Return the [x, y] coordinate for the center point of the cell that contains the specified text.  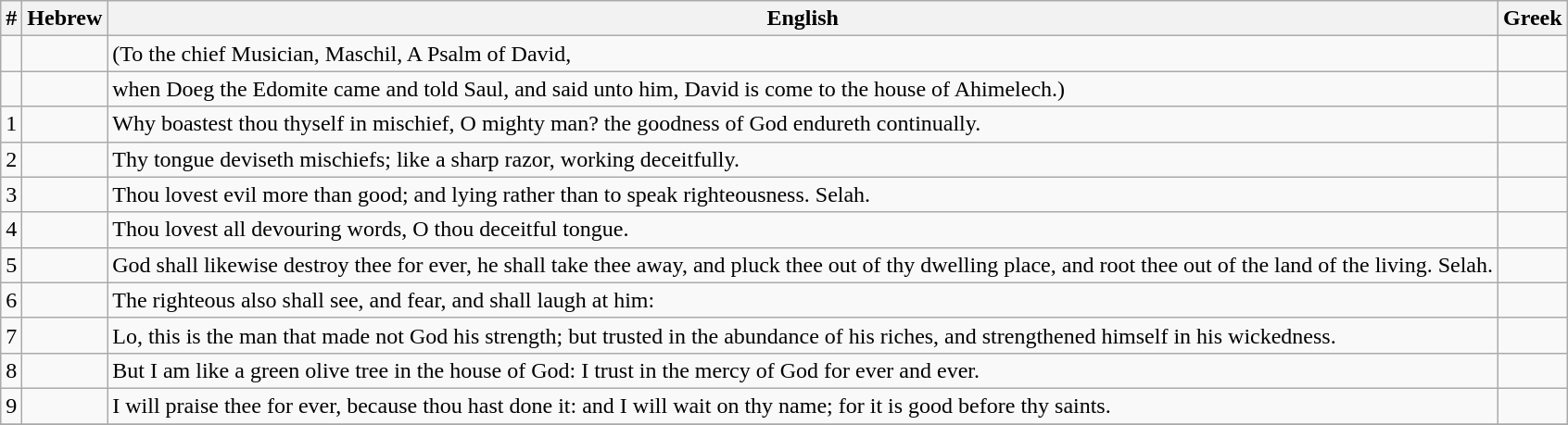
# [11, 19]
Why boastest thou thyself in mischief, O mighty man? the goodness of God endureth continually. [803, 124]
English [803, 19]
when Doeg the Edomite came and told Saul, and said unto him, David is come to the house of Ahimelech.) [803, 89]
Thy tongue deviseth mischiefs; like a sharp razor, working deceitfully. [803, 159]
1 [11, 124]
(To the chief Musician, Maschil, A Psalm of David, [803, 54]
5 [11, 265]
7 [11, 335]
Greek [1533, 19]
Hebrew [65, 19]
8 [11, 370]
Thou lovest evil more than good; and lying rather than to speak righteousness. Selah. [803, 194]
3 [11, 194]
2 [11, 159]
I will praise thee for ever, because thou hast done it: and I will wait on thy name; for it is good before thy saints. [803, 406]
The righteous also shall see, and fear, and shall laugh at him: [803, 300]
4 [11, 230]
But I am like a green olive tree in the house of God: I trust in the mercy of God for ever and ever. [803, 370]
9 [11, 406]
Lo, this is the man that made not God his strength; but trusted in the abundance of his riches, and strengthened himself in his wickedness. [803, 335]
Thou lovest all devouring words, O thou deceitful tongue. [803, 230]
6 [11, 300]
